Extract the (x, y) coordinate from the center of the cell holding the provided text.  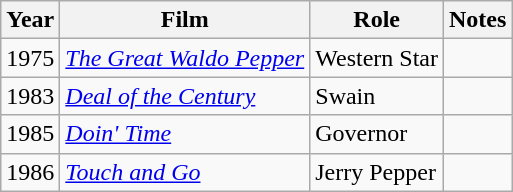
Role (377, 20)
1983 (30, 96)
Notes (478, 20)
Doin' Time (185, 134)
Year (30, 20)
Touch and Go (185, 172)
Film (185, 20)
The Great Waldo Pepper (185, 58)
1986 (30, 172)
Jerry Pepper (377, 172)
1975 (30, 58)
Western Star (377, 58)
1985 (30, 134)
Deal of the Century (185, 96)
Swain (377, 96)
Governor (377, 134)
